Return the (x, y) coordinate for the center point of the cell that contains the specified text.  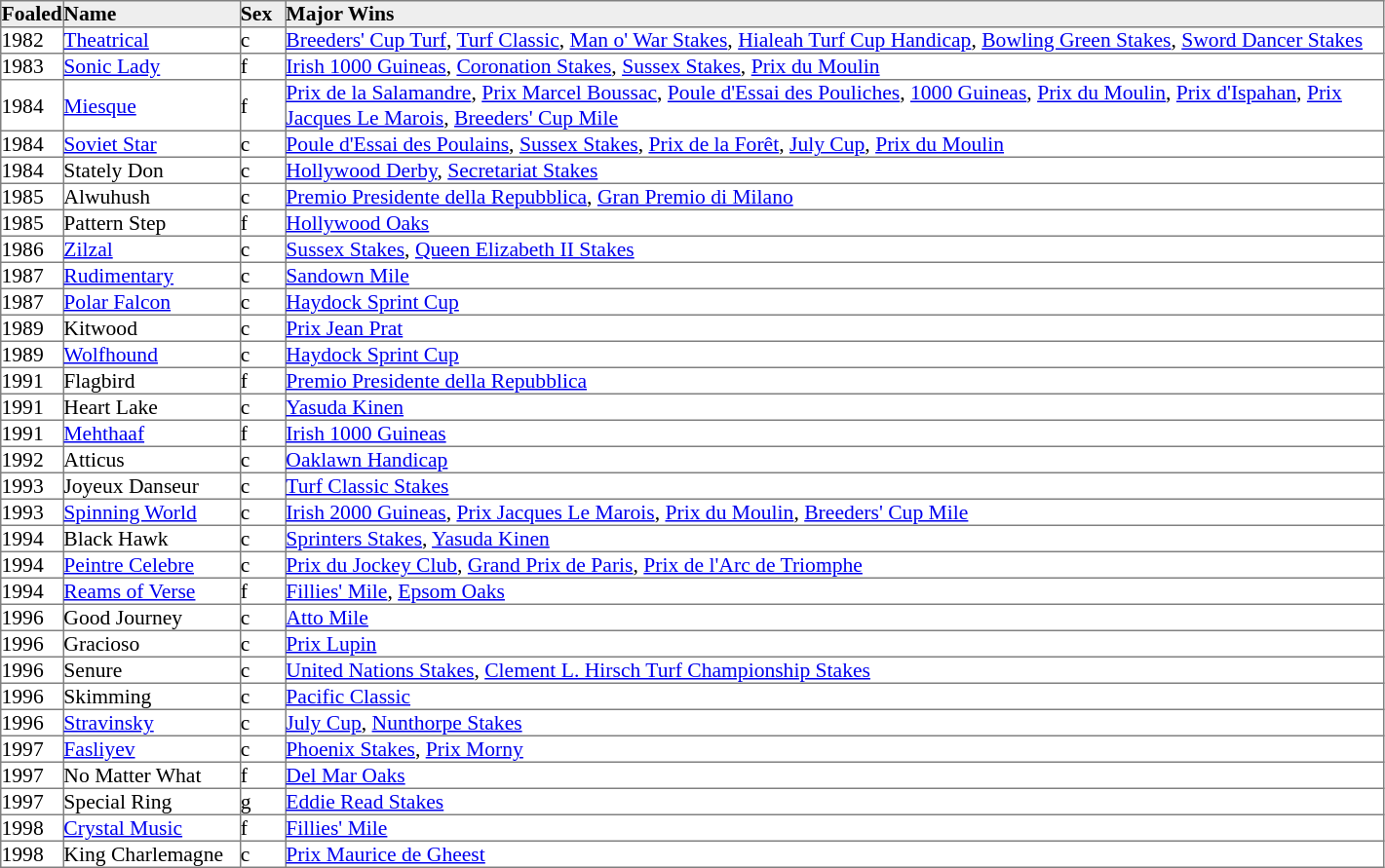
No Matter What (152, 775)
Sex (262, 14)
Premio Presidente della Repubblica (834, 380)
Atto Mile (834, 618)
Fasliyev (152, 748)
Phoenix Stakes, Prix Morny (834, 748)
Reams of Verse (152, 590)
Premio Presidente della Repubblica, Gran Premio di Milano (834, 197)
Spinning World (152, 512)
Major Wins (834, 14)
Mehthaaf (152, 433)
Heart Lake (152, 407)
Flagbird (152, 380)
Zilzal (152, 249)
Prix Maurice de Gheest (834, 853)
Stately Don (152, 170)
Fillies' Mile (834, 828)
Black Hawk (152, 538)
Senure (152, 670)
Wolfhound (152, 355)
Pacific Classic (834, 696)
Hollywood Oaks (834, 222)
Breeders' Cup Turf, Turf Classic, Man o' War Stakes, Hialeah Turf Cup Handicap, Bowling Green Stakes, Sword Dancer Stakes (834, 41)
Del Mar Oaks (834, 775)
Turf Classic Stakes (834, 485)
Stravinsky (152, 723)
Yasuda Kinen (834, 407)
July Cup, Nunthorpe Stakes (834, 723)
1986 (32, 249)
Special Ring (152, 801)
Prix Jean Prat (834, 327)
Fillies' Mile, Epsom Oaks (834, 590)
King Charlemagne (152, 853)
Gracioso (152, 643)
Pattern Step (152, 222)
Crystal Music (152, 828)
Rudimentary (152, 275)
Atticus (152, 460)
Sonic Lady (152, 66)
1983 (32, 66)
United Nations Stakes, Clement L. Hirsch Turf Championship Stakes (834, 670)
Foaled (32, 14)
Peintre Celebre (152, 565)
Kitwood (152, 327)
Irish 2000 Guineas, Prix Jacques Le Marois, Prix du Moulin, Breeders' Cup Mile (834, 512)
Oaklawn Handicap (834, 460)
Alwuhush (152, 197)
Joyeux Danseur (152, 485)
Soviet Star (152, 144)
Sussex Stakes, Queen Elizabeth II Stakes (834, 249)
Theatrical (152, 41)
Irish 1000 Guineas (834, 433)
Miesque (152, 105)
Name (152, 14)
Polar Falcon (152, 302)
Sprinters Stakes, Yasuda Kinen (834, 538)
Irish 1000 Guineas, Coronation Stakes, Sussex Stakes, Prix du Moulin (834, 66)
Poule d'Essai des Poulains, Sussex Stakes, Prix de la Forêt, July Cup, Prix du Moulin (834, 144)
Hollywood Derby, Secretariat Stakes (834, 170)
g (262, 801)
1992 (32, 460)
Prix Lupin (834, 643)
Skimming (152, 696)
1982 (32, 41)
Good Journey (152, 618)
Prix du Jockey Club, Grand Prix de Paris, Prix de l'Arc de Triomphe (834, 565)
Sandown Mile (834, 275)
Eddie Read Stakes (834, 801)
